Return the (x, y) coordinate for the center point of the cell that contains the specified text.  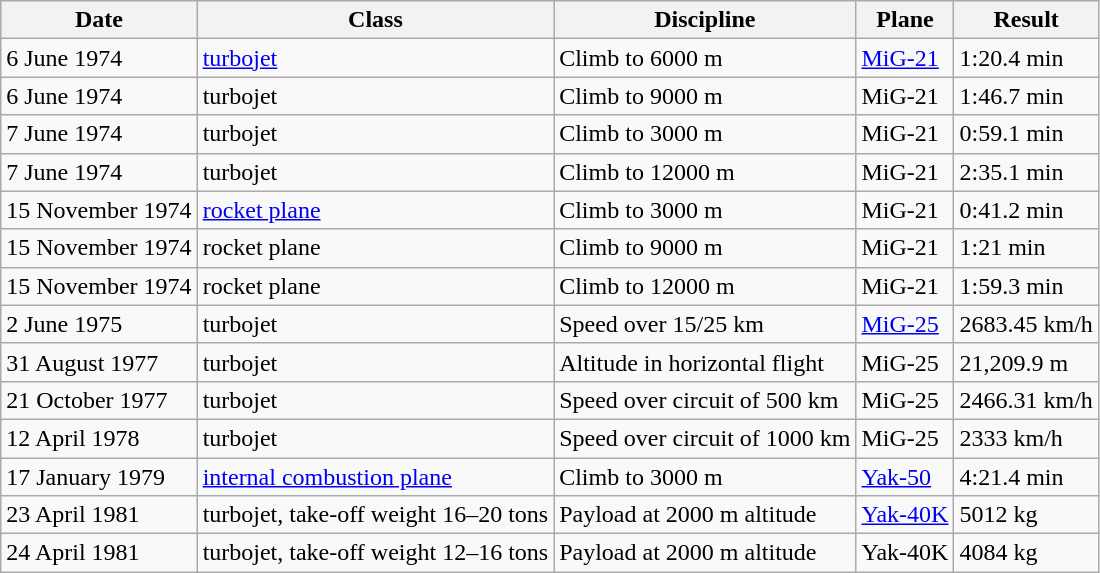
17 January 1979 (99, 477)
turbojet, take-off weight 12–16 tons (376, 553)
2 June 1975 (99, 324)
Speed over circuit of 500 km (705, 400)
24 April 1981 (99, 553)
0:41.2 min (1026, 210)
Date (99, 20)
Class (376, 20)
31 August 1977 (99, 362)
21 October 1977 (99, 400)
Speed over circuit of 1000 km (705, 438)
2333 km/h (1026, 438)
1:20.4 min (1026, 58)
Altitude in horizontal flight (705, 362)
12 April 1978 (99, 438)
1:46.7 min (1026, 96)
5012 kg (1026, 515)
2683.45 km/h (1026, 324)
Plane (905, 20)
Result (1026, 20)
turbojet, take-off weight 16–20 tons (376, 515)
Yak-50 (905, 477)
2466.31 km/h (1026, 400)
Discipline (705, 20)
4084 kg (1026, 553)
internal combustion plane (376, 477)
4:21.4 min (1026, 477)
0:59.1 min (1026, 134)
Climb to 6000 m (705, 58)
1:59.3 min (1026, 286)
1:21 min (1026, 248)
21,209.9 m (1026, 362)
2:35.1 min (1026, 172)
Speed over 15/25 km (705, 324)
23 April 1981 (99, 515)
